From the cell containing the given text, extract its center point as (X, Y) coordinate. 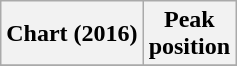
Chart (2016) (72, 34)
Peakposition (189, 34)
